Identify which cell holds the provided text, then report its [X, Y] central coordinate. 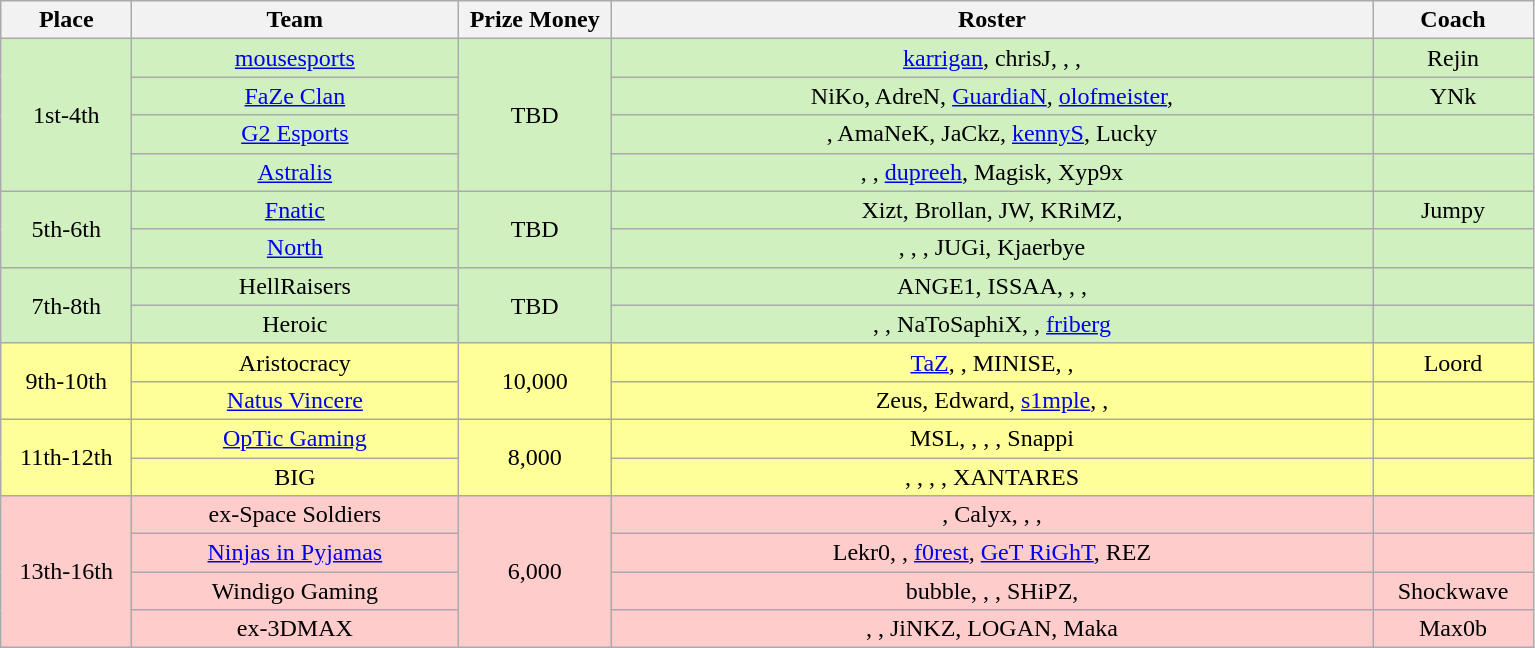
, , JiNKZ, LOGAN, Maka [992, 629]
6,000 [535, 572]
9th-10th [66, 381]
, Calyx, , , [992, 515]
, , dupreeh, Magisk, Xyp9x [992, 172]
Fnatic [295, 210]
G2 Esports [295, 134]
10,000 [535, 381]
Heroic [295, 324]
Windigo Gaming [295, 591]
Aristocracy [295, 362]
Roster [992, 20]
, , NaToSaphiX, , friberg [992, 324]
BIG [295, 477]
Max0b [1452, 629]
, AmaNeK, JaCkz, kennyS, Lucky [992, 134]
13th-16th [66, 572]
1st-4th [66, 115]
Team [295, 20]
Loord [1452, 362]
HellRaisers [295, 286]
Prize Money [535, 20]
MSL, , , , Snappi [992, 438]
Ninjas in Pyjamas [295, 553]
Coach [1452, 20]
, , , JUGi, Kjaerbye [992, 248]
TaZ, , MINISE, , [992, 362]
OpTic Gaming [295, 438]
bubble, , , SHiPZ, [992, 591]
11th-12th [66, 457]
North [295, 248]
ex-3DMAX [295, 629]
, , , , XANTARES [992, 477]
Shockwave [1452, 591]
Place [66, 20]
ex-Space Soldiers [295, 515]
7th-8th [66, 305]
8,000 [535, 457]
mousesports [295, 58]
FaZe Clan [295, 96]
YNk [1452, 96]
Rejin [1452, 58]
Lekr0, , f0rest, GeT RiGhT, REZ [992, 553]
ANGE1, ISSAA, , , [992, 286]
Zeus, Edward, s1mple, , [992, 400]
karrigan, chrisJ, , , [992, 58]
NiKo, AdreN, GuardiaN, olofmeister, [992, 96]
Astralis [295, 172]
Xizt, Brollan, JW, KRiMZ, [992, 210]
5th-6th [66, 229]
Jumpy [1452, 210]
Natus Vincere [295, 400]
